Capture the cell that displays the provided text and extract its (X, Y) central coordinate. 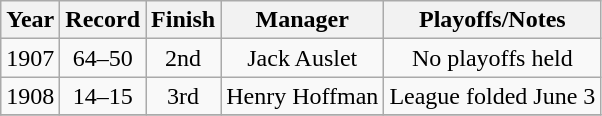
1907 (30, 58)
2nd (184, 58)
3rd (184, 96)
Finish (184, 20)
Playoffs/Notes (492, 20)
14–15 (103, 96)
Jack Auslet (302, 58)
Henry Hoffman (302, 96)
No playoffs held (492, 58)
Year (30, 20)
League folded June 3 (492, 96)
Manager (302, 20)
64–50 (103, 58)
Record (103, 20)
1908 (30, 96)
